Detect which cell encompasses the target text, then output its [x, y] center coordinate. 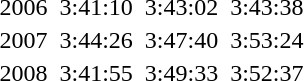
3:44:26 [96, 40]
3:47:40 [181, 40]
